Output the [x, y] coordinate of the center of the cell containing the given text.  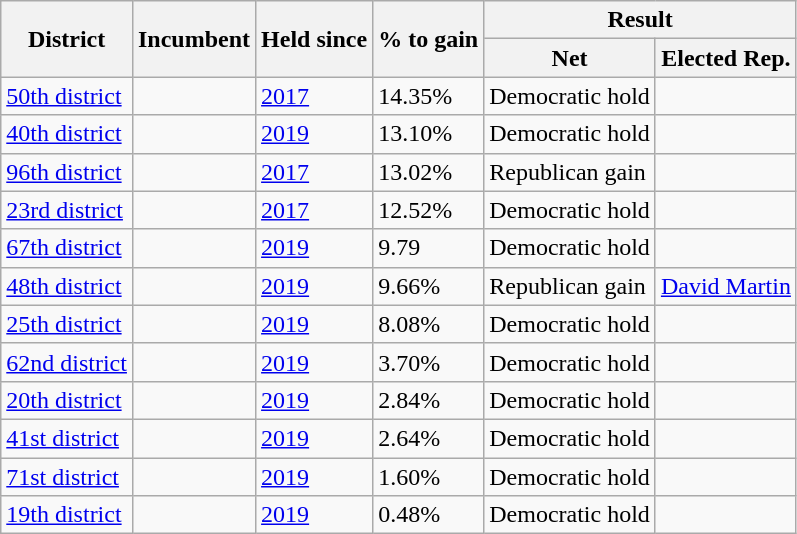
2.64% [428, 438]
40th district [67, 134]
96th district [67, 172]
62nd district [67, 362]
Result [640, 20]
9.79 [428, 248]
1.60% [428, 477]
23rd district [67, 210]
14.35% [428, 96]
67th district [67, 248]
Held since [314, 39]
25th district [67, 324]
20th district [67, 400]
8.08% [428, 324]
71st district [67, 477]
Net [570, 58]
41st district [67, 438]
3.70% [428, 362]
48th district [67, 286]
% to gain [428, 39]
19th district [67, 515]
13.02% [428, 172]
9.66% [428, 286]
50th district [67, 96]
Elected Rep. [726, 58]
0.48% [428, 515]
12.52% [428, 210]
District [67, 39]
Incumbent [194, 39]
2.84% [428, 400]
13.10% [428, 134]
David Martin [726, 286]
